Return the (x, y) coordinate for the center point of the cell that contains the specified text.  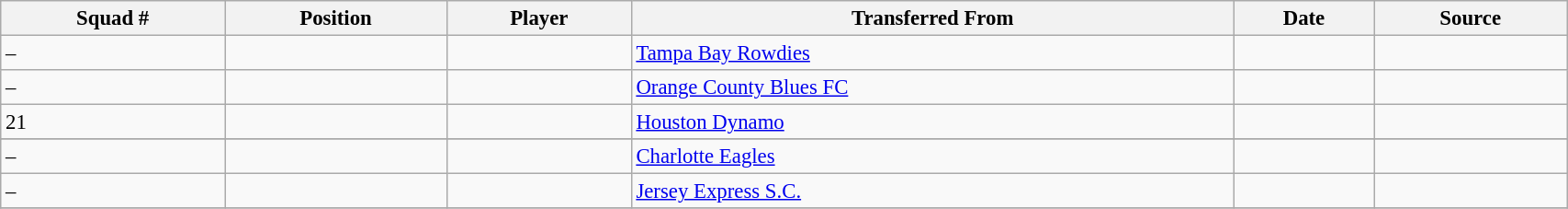
Position (336, 18)
Charlotte Eagles (932, 157)
Player (540, 18)
Houston Dynamo (932, 122)
Source (1471, 18)
Transferred From (932, 18)
Tampa Bay Rowdies (932, 53)
Orange County Blues FC (932, 87)
Squad # (113, 18)
Date (1304, 18)
Jersey Express S.C. (932, 192)
21 (113, 122)
